Provide the [X, Y] coordinate of the cell's center where the given text is located.  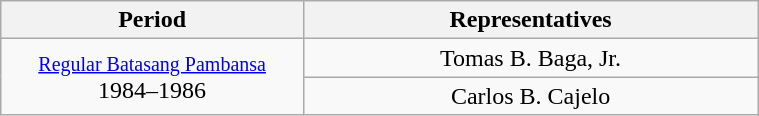
Regular Batasang Pambansa1984–1986 [152, 77]
Tomas B. Baga, Jr. [530, 58]
Period [152, 20]
Representatives [530, 20]
Carlos B. Cajelo [530, 96]
